Provide the (x, y) coordinate of the cell's center where the given text is located.  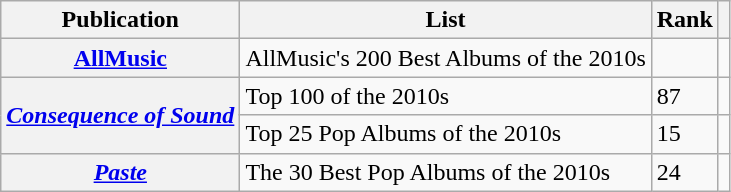
AllMusic's 200 Best Albums of the 2010s (446, 58)
List (446, 20)
Rank (684, 20)
24 (684, 172)
Top 100 of the 2010s (446, 96)
Consequence of Sound (120, 115)
The 30 Best Pop Albums of the 2010s (446, 172)
AllMusic (120, 58)
Top 25 Pop Albums of the 2010s (446, 134)
Publication (120, 20)
15 (684, 134)
Paste (120, 172)
87 (684, 96)
